Return [X, Y] of the center of cell containing provided text 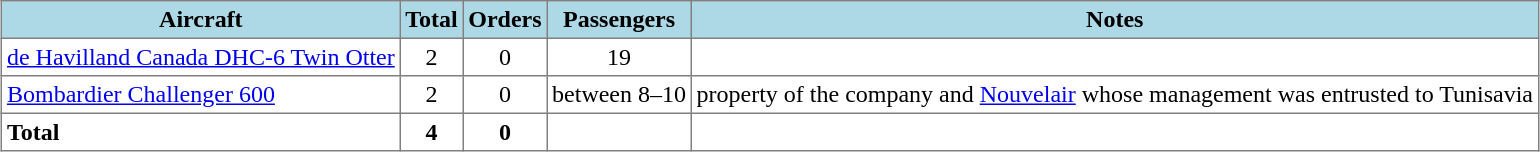
4 [432, 132]
property of the company and Nouvelair whose management was entrusted to Tunisavia [1114, 95]
between 8–10 [619, 95]
19 [619, 57]
Bombardier Challenger 600 [201, 95]
Notes [1114, 20]
Passengers [619, 20]
de Havilland Canada DHC-6 Twin Otter [201, 57]
Aircraft [201, 20]
Orders [505, 20]
